Output the [x, y] coordinate of the center of the cell containing the given text.  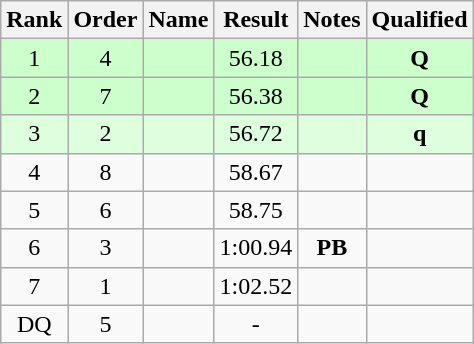
Qualified [420, 20]
56.18 [256, 58]
56.38 [256, 96]
- [256, 324]
Result [256, 20]
Notes [332, 20]
Name [178, 20]
PB [332, 248]
1:00.94 [256, 248]
8 [106, 172]
Order [106, 20]
58.75 [256, 210]
1:02.52 [256, 286]
q [420, 134]
DQ [34, 324]
58.67 [256, 172]
Rank [34, 20]
56.72 [256, 134]
